Search for the cell housing the specified text and yield its [x, y] center coordinate. 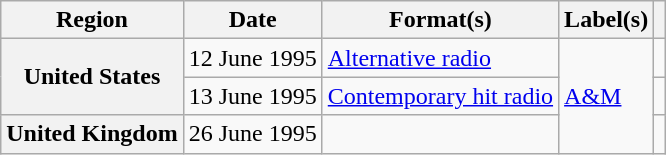
13 June 1995 [252, 96]
Alternative radio [440, 58]
Format(s) [440, 20]
Contemporary hit radio [440, 96]
United Kingdom [92, 134]
A&M [606, 96]
Date [252, 20]
Region [92, 20]
United States [92, 77]
12 June 1995 [252, 58]
26 June 1995 [252, 134]
Label(s) [606, 20]
